Identify which cell holds the provided text, then report its [x, y] central coordinate. 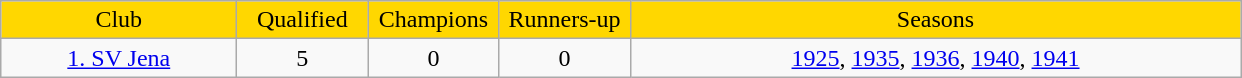
Champions [434, 20]
Runners-up [564, 20]
Seasons [936, 20]
Qualified [302, 20]
5 [302, 58]
1925, 1935, 1936, 1940, 1941 [936, 58]
Club [119, 20]
1. SV Jena [119, 58]
